Scan for the cell matching the given text and deliver its (X, Y) coordinate at center. 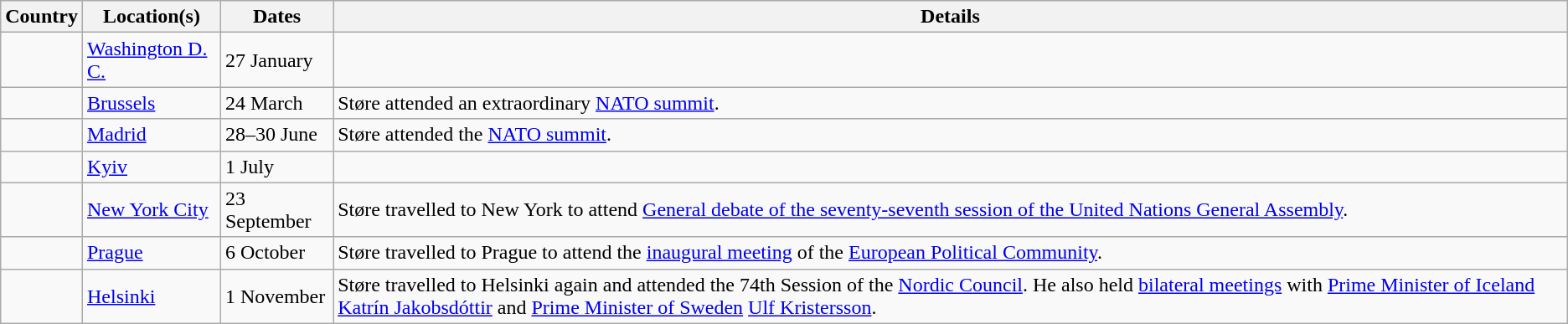
Helsinki (151, 296)
6 October (276, 253)
Details (951, 17)
Støre travelled to Prague to attend the inaugural meeting of the European Political Community. (951, 253)
Washington D. C. (151, 60)
1 November (276, 296)
Location(s) (151, 17)
Støre travelled to New York to attend General debate of the seventy-seventh session of the United Nations General Assembly. (951, 209)
27 January (276, 60)
Støre attended the NATO summit. (951, 135)
28–30 June (276, 135)
Støre attended an extraordinary NATO summit. (951, 103)
Brussels (151, 103)
24 March (276, 103)
Prague (151, 253)
Dates (276, 17)
Kyiv (151, 167)
1 July (276, 167)
New York City (151, 209)
Madrid (151, 135)
23 September (276, 209)
Country (42, 17)
